For the text-containing cell, return its midpoint in (X, Y) coordinate format. 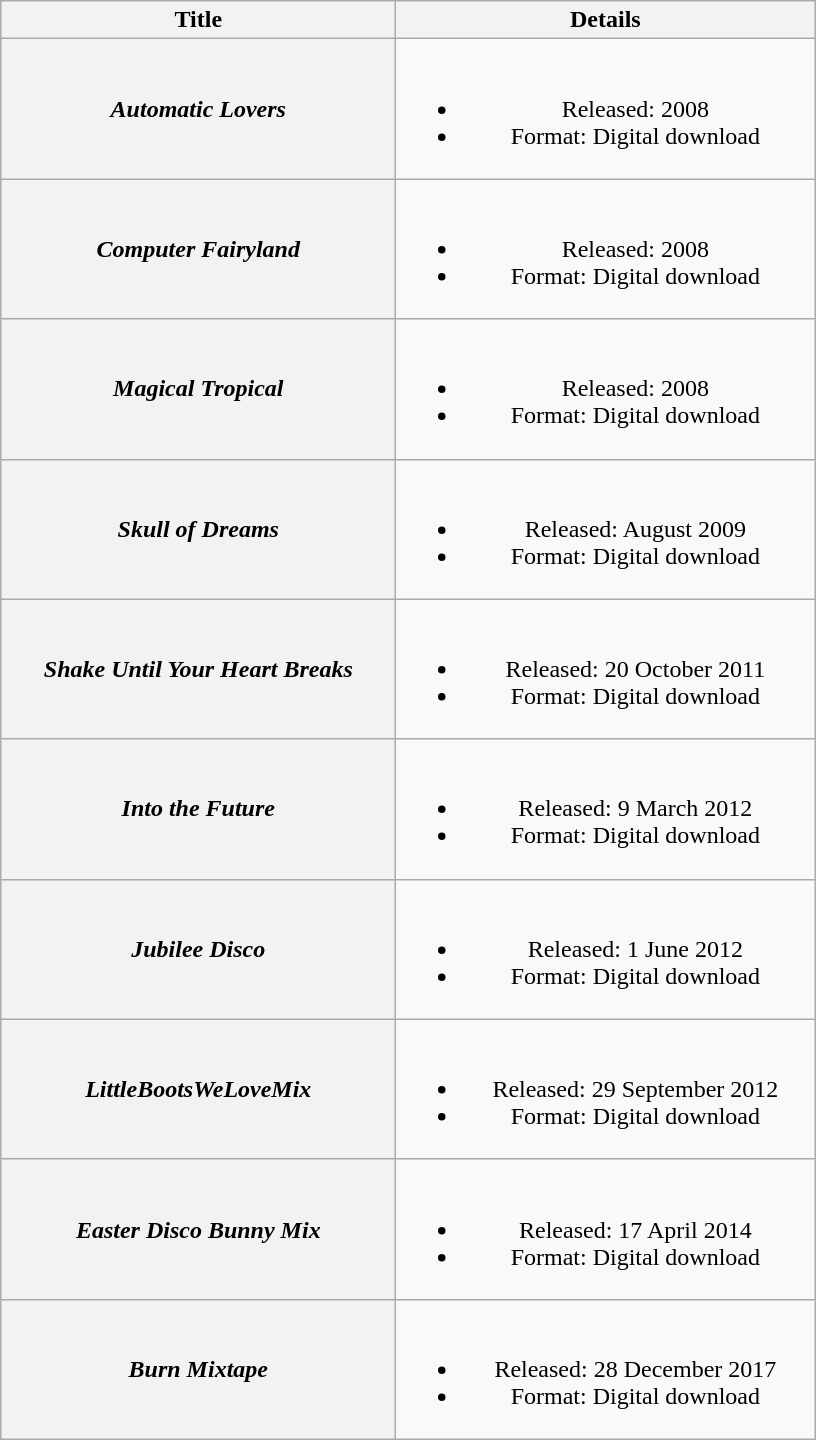
Computer Fairyland (198, 249)
LittleBootsWeLoveMix (198, 1089)
Into the Future (198, 809)
Title (198, 20)
Magical Tropical (198, 389)
Released: August 2009Format: Digital download (606, 529)
Skull of Dreams (198, 529)
Shake Until Your Heart Breaks (198, 669)
Released: 17 April 2014Format: Digital download (606, 1229)
Burn Mixtape (198, 1369)
Automatic Lovers (198, 109)
Jubilee Disco (198, 949)
Released: 29 September 2012Format: Digital download (606, 1089)
Easter Disco Bunny Mix (198, 1229)
Released: 20 October 2011Format: Digital download (606, 669)
Released: 1 June 2012Format: Digital download (606, 949)
Released: 9 March 2012Format: Digital download (606, 809)
Released: 28 December 2017Format: Digital download (606, 1369)
Details (606, 20)
